Scan for the cell matching the given text and deliver its (X, Y) coordinate at center. 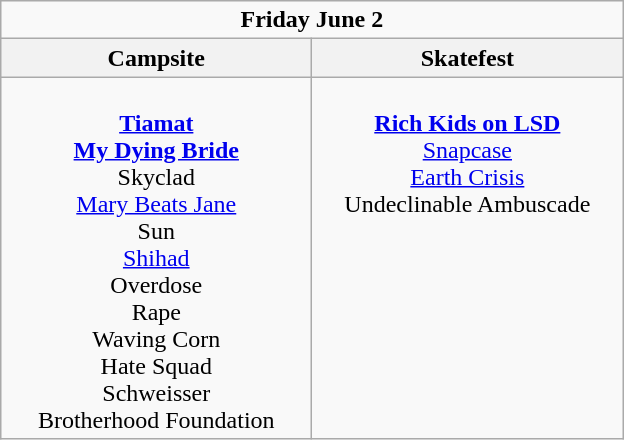
Skatefest (468, 58)
Friday June 2 (312, 20)
Campsite (156, 58)
Rich Kids on LSD Snapcase Earth Crisis Undeclinable Ambuscade (468, 258)
Tiamat My Dying Bride Skyclad Mary Beats Jane Sun Shihad Overdose Rape Waving Corn Hate Squad Schweisser Brotherhood Foundation (156, 258)
